Detect which cell encompasses the target text, then output its [x, y] center coordinate. 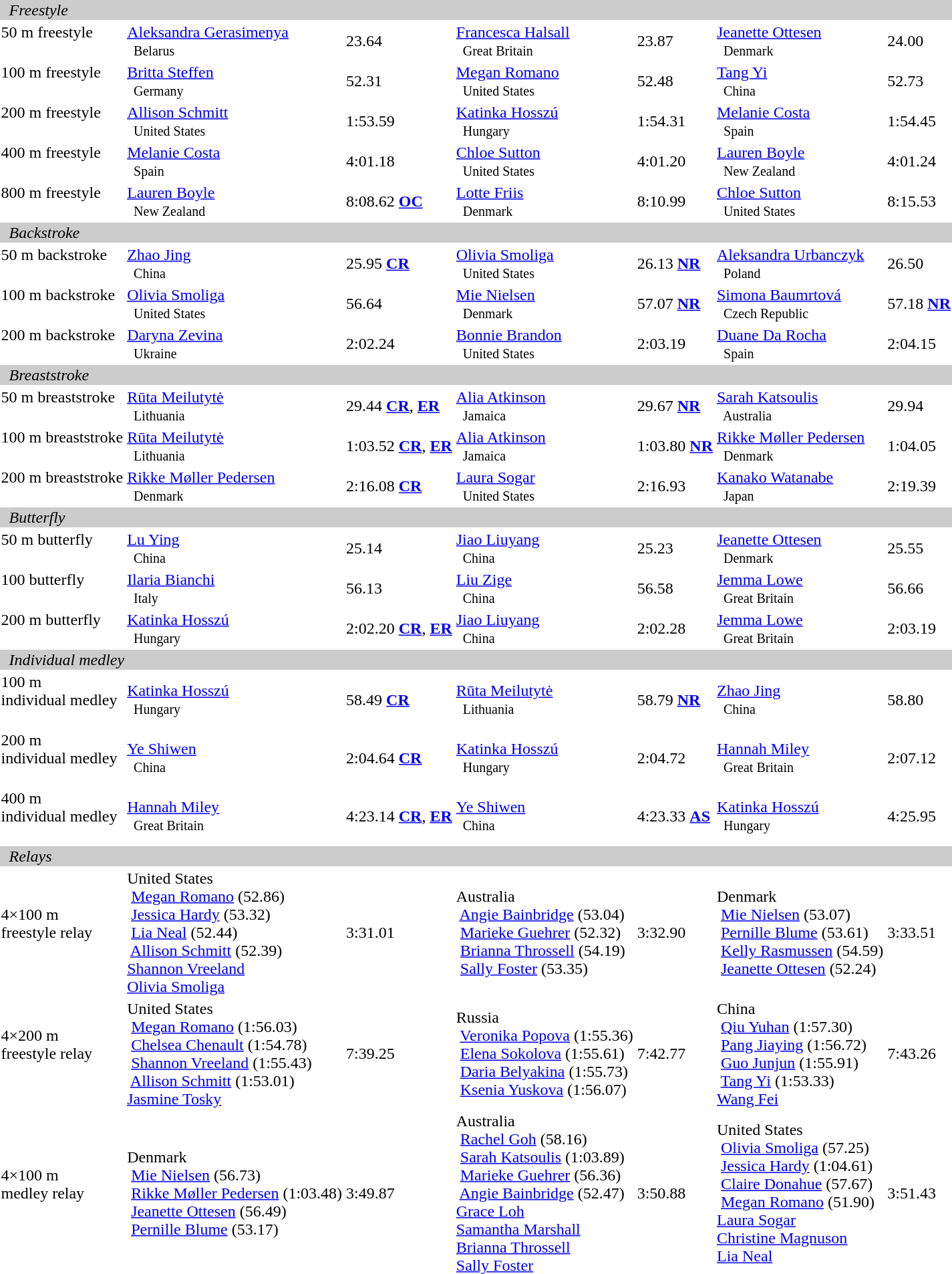
Denmark Mie Nielsen (53.07) Pernille Blume (53.61) Kelly Rasmussen (54.59) Jeanette Ottesen (52.24) [800, 932]
29.94 [919, 406]
25.55 [919, 548]
26.50 [919, 263]
52.31 [400, 82]
56.64 [400, 303]
400 m individual medley [62, 816]
Lotte Friis Denmark [544, 202]
Sarah Katsoulis Australia [800, 406]
7:39.25 [400, 1053]
Russia Veronika Popova (1:55.36) Elena Sokolova (1:55.61) Daria Belyakina (1:55.73) Ksenia Yuskova (1:56.07) [544, 1053]
3:32.90 [675, 932]
29.67 NR [675, 406]
4×100 m freestyle relay [62, 932]
25.23 [675, 548]
1:03.80 NR [675, 447]
Lu Ying China [235, 548]
52.73 [919, 82]
Tang Yi China [800, 82]
25.95 CR [400, 263]
Allison Schmitt United States [235, 122]
Backstroke [476, 233]
7:42.77 [675, 1053]
1:53.59 [400, 122]
4:23.14 CR, ER [400, 816]
8:10.99 [675, 202]
China Qiu Yuhan (1:57.30) Pang Jiaying (1:56.72) Guo Junjun (1:55.91) Tang Yi (1:53.33)Wang Fei [800, 1053]
200 m backstroke [62, 344]
3:31.01 [400, 932]
2:19.39 [919, 487]
4:01.24 [919, 162]
1:03.52 CR, ER [400, 447]
Megan Romano United States [544, 82]
Kanako Watanabe Japan [800, 487]
Aleksandra Urbanczyk Poland [800, 263]
8:08.62 OC [400, 202]
Duane Da Rocha Spain [800, 344]
3:33.51 [919, 932]
1:54.45 [919, 122]
50 m breaststroke [62, 406]
1:04.05 [919, 447]
2:16.93 [675, 487]
Britta Steffen Germany [235, 82]
200 m freestyle [62, 122]
Bonnie Brandon United States [544, 344]
4:23.33 AS [675, 816]
200 m individual medley [62, 758]
8:15.53 [919, 202]
50 m backstroke [62, 263]
50 m butterfly [62, 548]
2:04.64 CR [400, 758]
100 m individual medley [62, 700]
United States Megan Romano (1:56.03) Chelsea Chenault (1:54.78) Shannon Vreeland (1:55.43) Allison Schmitt (1:53.01)Jasmine Tosky [235, 1053]
Mie Nielsen Denmark [544, 303]
Freestyle [476, 10]
200 m breaststroke [62, 487]
100 butterfly [62, 588]
29.44 CR, ER [400, 406]
Laura Sogar United States [544, 487]
100 m backstroke [62, 303]
52.48 [675, 82]
25.14 [400, 548]
56.58 [675, 588]
2:07.12 [919, 758]
200 m butterfly [62, 628]
58.49 CR [400, 700]
24.00 [919, 41]
2:04.72 [675, 758]
23.64 [400, 41]
Individual medley [476, 660]
Aleksandra Gerasimenya Belarus [235, 41]
50 m freestyle [62, 41]
United States Megan Romano (52.86) Jessica Hardy (53.32) Lia Neal (52.44) Allison Schmitt (52.39)Shannon VreelandOlivia Smoliga [235, 932]
1:54.31 [675, 122]
4:25.95 [919, 816]
Francesca Halsall Great Britain [544, 41]
4×200 m freestyle relay [62, 1053]
2:02.20 CR, ER [400, 628]
23.87 [675, 41]
58.80 [919, 700]
Australia Angie Bainbridge (53.04) Marieke Guehrer (52.32) Brianna Throssell (54.19) Sally Foster (53.35) [544, 932]
26.13 NR [675, 263]
Butterfly [476, 517]
2:02.24 [400, 344]
Breaststroke [476, 375]
Liu Zige China [544, 588]
100 m breaststroke [62, 447]
57.07 NR [675, 303]
Relays [476, 856]
2:04.15 [919, 344]
Daryna Zevina Ukraine [235, 344]
Ilaria Bianchi Italy [235, 588]
400 m freestyle [62, 162]
56.13 [400, 588]
7:43.26 [919, 1053]
4:01.18 [400, 162]
56.66 [919, 588]
800 m freestyle [62, 202]
Simona Baumrtová Czech Republic [800, 303]
58.79 NR [675, 700]
57.18 NR [919, 303]
2:16.08 CR [400, 487]
100 m freestyle [62, 82]
2:02.28 [675, 628]
4:01.20 [675, 162]
